Output the [x, y] coordinate of the center of the cell containing the given text.  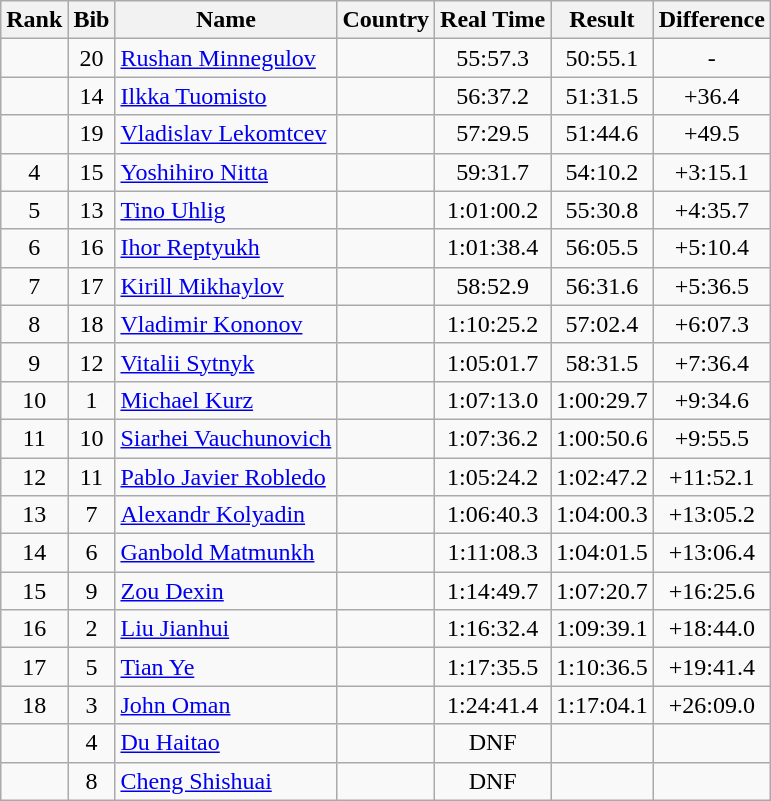
Kirill Mikhaylov [226, 286]
Yoshihiro Nitta [226, 172]
Cheng Shishuai [226, 781]
+26:09.0 [712, 705]
1:02:47.2 [602, 477]
Zou Dexin [226, 591]
Result [602, 20]
John Oman [226, 705]
1:00:29.7 [602, 400]
59:31.7 [493, 172]
55:57.3 [493, 58]
57:29.5 [493, 134]
+19:41.4 [712, 667]
+3:15.1 [712, 172]
1:07:36.2 [493, 438]
Vladimir Kononov [226, 324]
Liu Jianhui [226, 629]
57:02.4 [602, 324]
3 [92, 705]
1:07:13.0 [493, 400]
50:55.1 [602, 58]
1:17:04.1 [602, 705]
Ihor Reptyukh [226, 248]
56:05.5 [602, 248]
Rushan Minnegulov [226, 58]
+4:35.7 [712, 210]
Alexandr Kolyadin [226, 515]
1:01:00.2 [493, 210]
1:04:01.5 [602, 553]
1:24:41.4 [493, 705]
Pablo Javier Robledo [226, 477]
1:04:00.3 [602, 515]
1:10:25.2 [493, 324]
+13:05.2 [712, 515]
- [712, 58]
54:10.2 [602, 172]
2 [92, 629]
1:05:24.2 [493, 477]
Tian Ye [226, 667]
Difference [712, 20]
51:31.5 [602, 96]
+16:25.6 [712, 591]
1 [92, 400]
Michael Kurz [226, 400]
20 [92, 58]
58:31.5 [602, 362]
Ganbold Matmunkh [226, 553]
1:05:01.7 [493, 362]
1:10:36.5 [602, 667]
+7:36.4 [712, 362]
1:17:35.5 [493, 667]
+9:34.6 [712, 400]
Du Haitao [226, 743]
Country [386, 20]
Vitalii Sytnyk [226, 362]
1:00:50.6 [602, 438]
+6:07.3 [712, 324]
1:14:49.7 [493, 591]
+5:36.5 [712, 286]
1:11:08.3 [493, 553]
Rank [34, 20]
1:01:38.4 [493, 248]
1:06:40.3 [493, 515]
58:52.9 [493, 286]
56:31.6 [602, 286]
+36.4 [712, 96]
Siarhei Vauchunovich [226, 438]
56:37.2 [493, 96]
+18:44.0 [712, 629]
1:09:39.1 [602, 629]
Tino Uhlig [226, 210]
Real Time [493, 20]
55:30.8 [602, 210]
Ilkka Tuomisto [226, 96]
+13:06.4 [712, 553]
+5:10.4 [712, 248]
1:07:20.7 [602, 591]
19 [92, 134]
+9:55.5 [712, 438]
51:44.6 [602, 134]
+49.5 [712, 134]
Vladislav Lekomtcev [226, 134]
1:16:32.4 [493, 629]
Bib [92, 20]
+11:52.1 [712, 477]
Name [226, 20]
